For the text-containing cell, return its midpoint in (x, y) coordinate format. 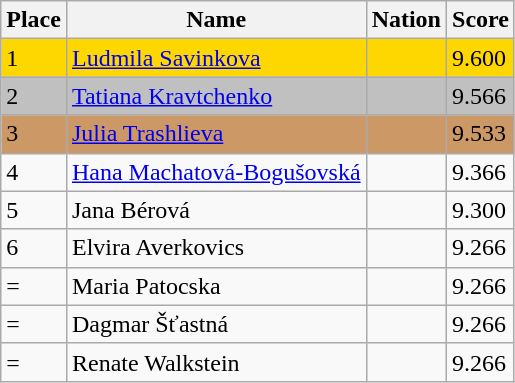
Hana Machatová-Bogušovská (216, 172)
Ludmila Savinkova (216, 58)
3 (34, 134)
9.533 (481, 134)
6 (34, 248)
9.366 (481, 172)
Maria Patocska (216, 286)
9.300 (481, 210)
9.600 (481, 58)
Jana Bérová (216, 210)
5 (34, 210)
Place (34, 20)
Julia Trashlieva (216, 134)
Name (216, 20)
1 (34, 58)
Dagmar Šťastná (216, 324)
2 (34, 96)
Tatiana Kravtchenko (216, 96)
Renate Walkstein (216, 362)
Elvira Averkovics (216, 248)
4 (34, 172)
9.566 (481, 96)
Score (481, 20)
Nation (406, 20)
